Extract the (x, y) coordinate from the center of the cell holding the provided text.  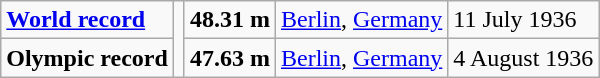
47.63 m (230, 58)
48.31 m (230, 20)
Olympic record (88, 58)
World record (88, 20)
11 July 1936 (524, 20)
4 August 1936 (524, 58)
